For the text-containing cell, return its midpoint in (x, y) coordinate format. 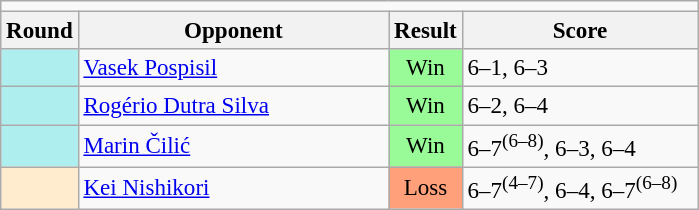
Rogério Dutra Silva (234, 106)
Score (580, 31)
Kei Nishikori (234, 188)
Opponent (234, 31)
Round (40, 31)
6–7(6–8), 6–3, 6–4 (580, 146)
Marin Čilić (234, 146)
6–1, 6–3 (580, 68)
6–2, 6–4 (580, 106)
6–7(4–7), 6–4, 6–7(6–8) (580, 188)
Result (426, 31)
Loss (426, 188)
Vasek Pospisil (234, 68)
